Return the (X, Y) coordinate for the center point of the cell that contains the specified text.  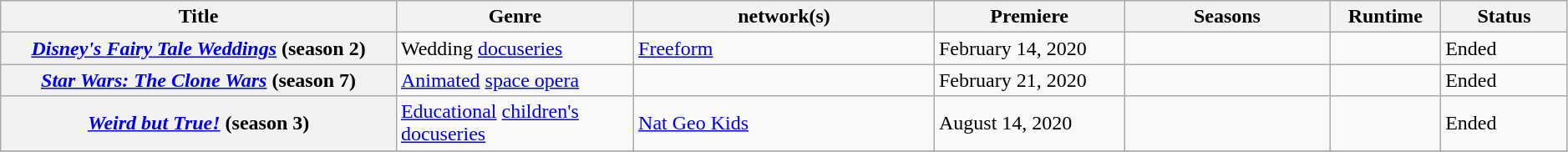
Disney's Fairy Tale Weddings (season 2) (199, 48)
Status (1505, 17)
August 14, 2020 (1029, 124)
Animated space opera (515, 80)
Wedding docuseries (515, 48)
Weird but True! (season 3) (199, 124)
Title (199, 17)
Star Wars: The Clone Wars (season 7) (199, 80)
Nat Geo Kids (784, 124)
February 14, 2020 (1029, 48)
network(s) (784, 17)
Seasons (1227, 17)
February 21, 2020 (1029, 80)
Genre (515, 17)
Freeform (784, 48)
Premiere (1029, 17)
Runtime (1385, 17)
Educational children's docuseries (515, 124)
